Pinpoint the cell where the given text exists, returning its [X, Y] midpoint coordinate. 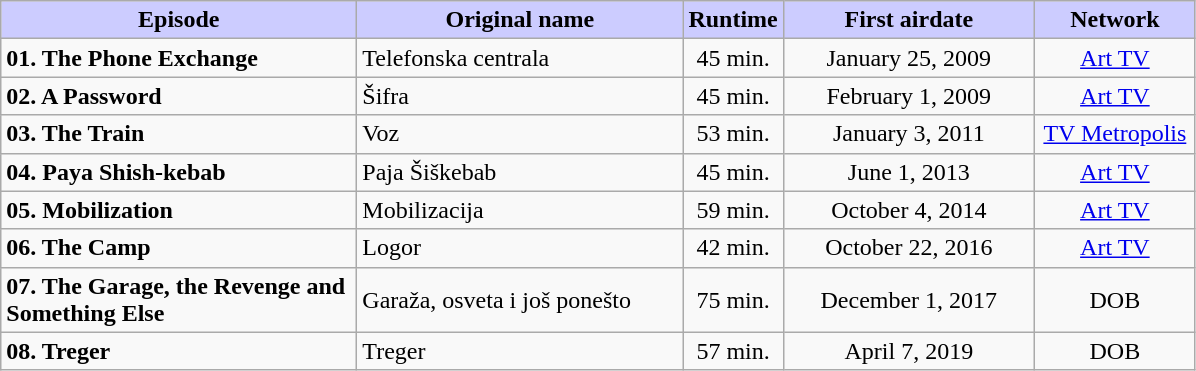
Runtime [733, 20]
January 3, 2011 [908, 134]
59 min. [733, 210]
08. Treger [179, 351]
Treger [520, 351]
January 25, 2009 [908, 58]
Logor [520, 248]
02. A Password [179, 96]
04. Paya Shish-kebab [179, 172]
01. The Phone Exchange [179, 58]
Telefonska centrala [520, 58]
Garaža, osveta i još ponešto [520, 300]
06. The Camp [179, 248]
October 4, 2014 [908, 210]
57 min. [733, 351]
First airdate [908, 20]
42 min. [733, 248]
05. Mobilization [179, 210]
03. The Train [179, 134]
Šifra [520, 96]
TV Metropolis [1114, 134]
February 1, 2009 [908, 96]
Episode [179, 20]
Voz [520, 134]
Paja Šiškebab [520, 172]
June 1, 2013 [908, 172]
April 7, 2019 [908, 351]
December 1, 2017 [908, 300]
October 22, 2016 [908, 248]
07. The Garage, the Revenge and Something Else [179, 300]
53 min. [733, 134]
Mobilizacija [520, 210]
75 min. [733, 300]
Network [1114, 20]
Original name [520, 20]
